Pinpoint the cell where the given text exists, returning its [X, Y] midpoint coordinate. 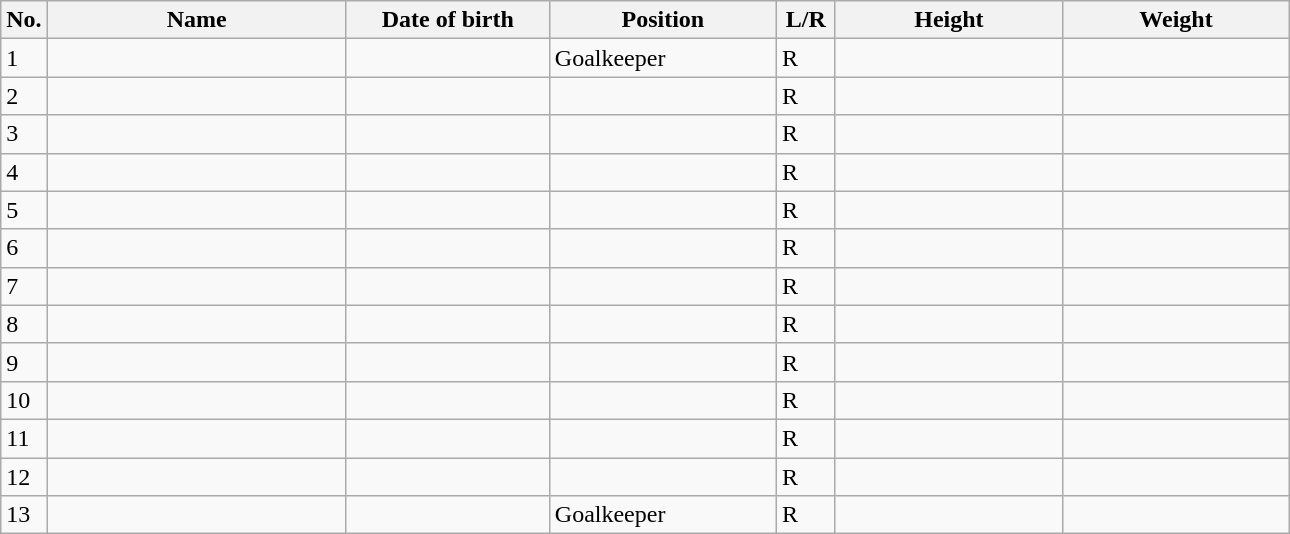
1 [24, 58]
Name [196, 20]
Height [948, 20]
6 [24, 248]
2 [24, 96]
3 [24, 134]
4 [24, 172]
L/R [806, 20]
12 [24, 477]
5 [24, 210]
8 [24, 324]
7 [24, 286]
Weight [1176, 20]
9 [24, 362]
10 [24, 400]
Position [662, 20]
13 [24, 515]
No. [24, 20]
11 [24, 438]
Date of birth [448, 20]
